Provide the (X, Y) coordinate of the cell's center where the given text is located.  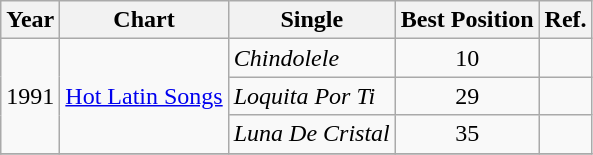
Year (30, 20)
Best Position (467, 20)
Chart (144, 20)
1991 (30, 96)
Loquita Por Ti (312, 96)
10 (467, 58)
Chindolele (312, 58)
Hot Latin Songs (144, 96)
Single (312, 20)
Luna De Cristal (312, 134)
Ref. (566, 20)
35 (467, 134)
29 (467, 96)
